Extract the [x, y] coordinate from the center of the cell holding the provided text.  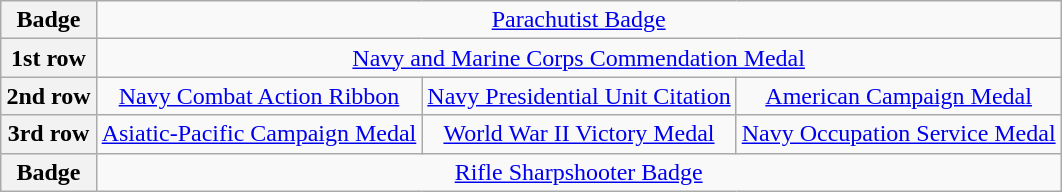
Navy and Marine Corps Commendation Medal [578, 58]
1st row [48, 58]
Rifle Sharpshooter Badge [578, 172]
Asiatic-Pacific Campaign Medal [259, 134]
Parachutist Badge [578, 20]
American Campaign Medal [898, 96]
Navy Occupation Service Medal [898, 134]
2nd row [48, 96]
Navy Combat Action Ribbon [259, 96]
Navy Presidential Unit Citation [579, 96]
3rd row [48, 134]
World War II Victory Medal [579, 134]
